Pinpoint the cell where the given text exists, returning its (X, Y) midpoint coordinate. 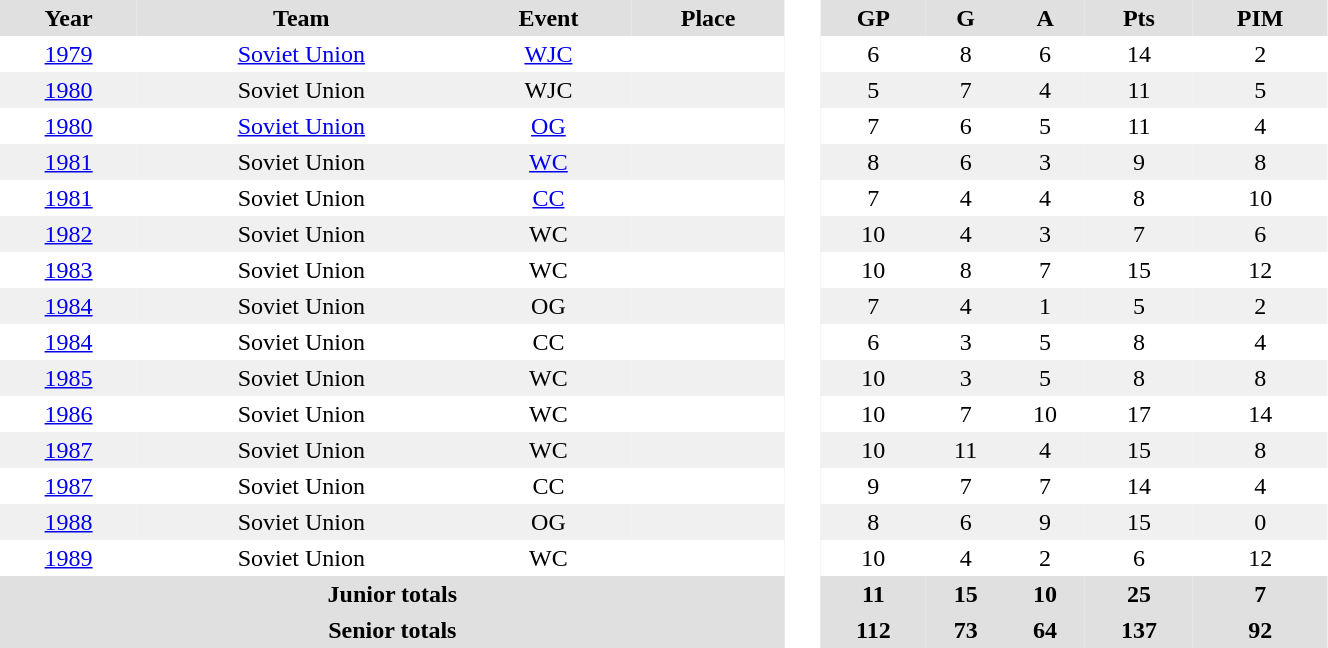
1979 (68, 54)
A (1044, 18)
112 (874, 630)
1989 (68, 558)
Event (548, 18)
Pts (1139, 18)
Senior totals (392, 630)
PIM (1260, 18)
92 (1260, 630)
25 (1139, 594)
Junior totals (392, 594)
1985 (68, 378)
G (966, 18)
73 (966, 630)
17 (1139, 414)
1986 (68, 414)
1982 (68, 234)
Year (68, 18)
Place (708, 18)
1 (1044, 306)
1988 (68, 522)
0 (1260, 522)
1983 (68, 270)
137 (1139, 630)
Team (301, 18)
GP (874, 18)
64 (1044, 630)
